Output the [X, Y] coordinate of the center of the cell containing the given text.  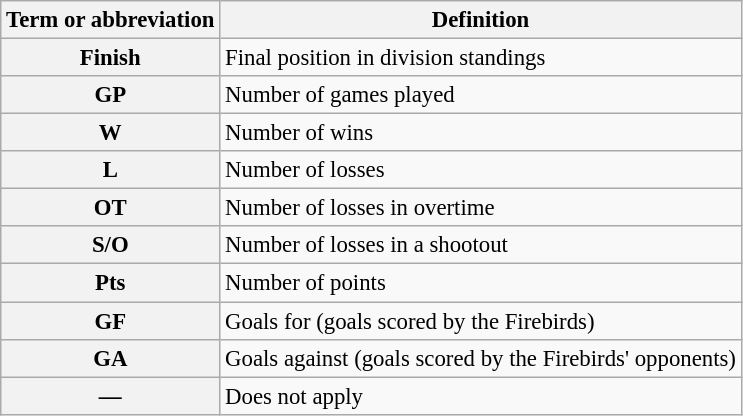
Final position in division standings [480, 58]
Does not apply [480, 396]
GP [110, 95]
L [110, 170]
— [110, 396]
Definition [480, 20]
GF [110, 321]
Pts [110, 283]
Number of losses in overtime [480, 208]
Number of points [480, 283]
Term or abbreviation [110, 20]
OT [110, 208]
Number of losses [480, 170]
S/O [110, 245]
Number of games played [480, 95]
W [110, 133]
Finish [110, 58]
Goals against (goals scored by the Firebirds' opponents) [480, 358]
Number of losses in a shootout [480, 245]
Goals for (goals scored by the Firebirds) [480, 321]
GA [110, 358]
Number of wins [480, 133]
